Output the [x, y] coordinate of the center of the cell containing the given text.  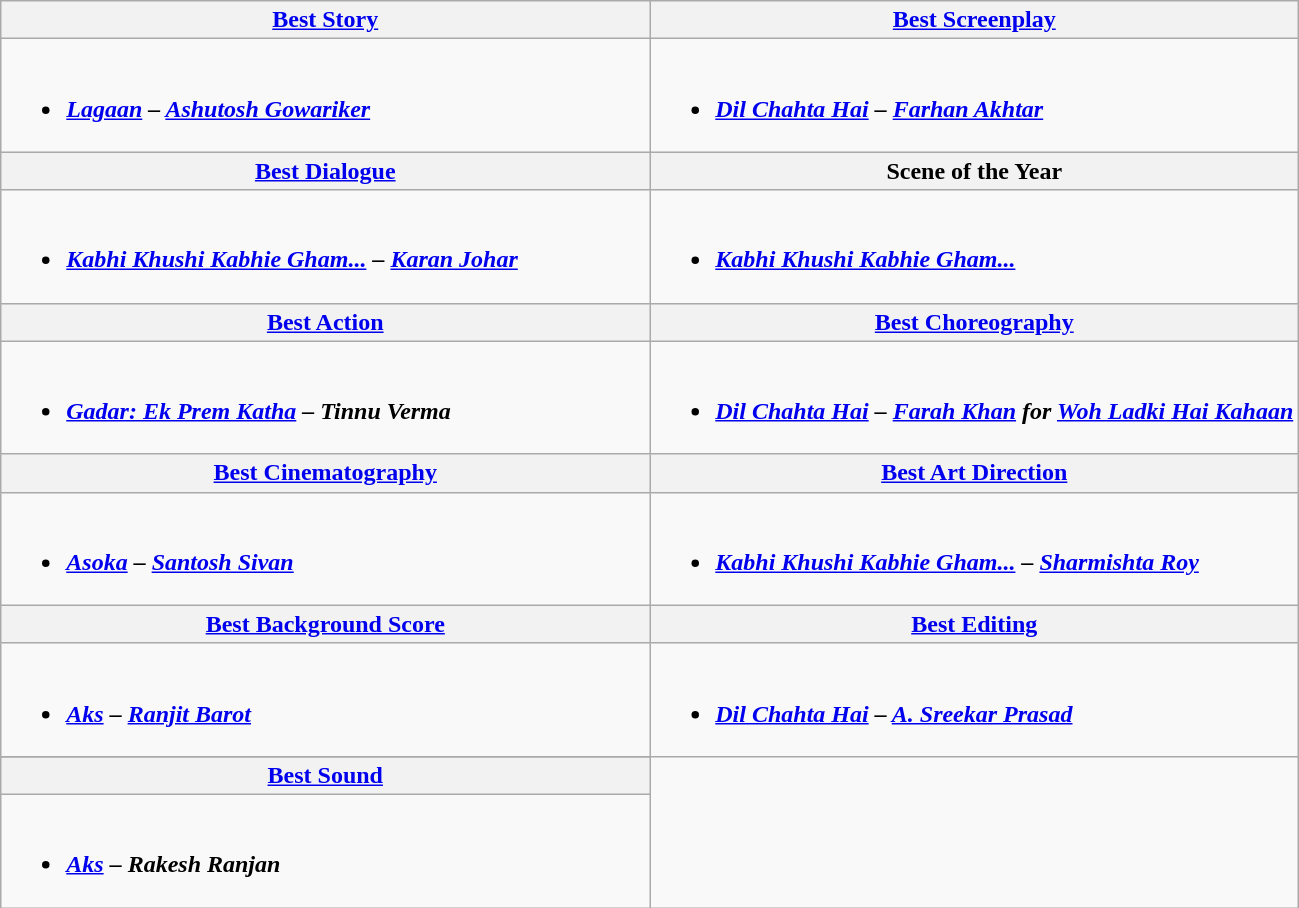
Best Editing [974, 624]
Kabhi Khushi Kabhie Gham... – Karan Johar [326, 246]
Best Sound [326, 775]
Kabhi Khushi Kabhie Gham... – Sharmishta Roy [974, 548]
Aks – Ranjit Barot [326, 700]
Best Story [326, 20]
Asoka – Santosh Sivan [326, 548]
Scene of the Year [974, 171]
Kabhi Khushi Kabhie Gham... [974, 246]
Best Screenplay [974, 20]
Dil Chahta Hai – Farah Khan for Woh Ladki Hai Kahaan [974, 398]
Lagaan – Ashutosh Gowariker [326, 96]
Dil Chahta Hai – Farhan Akhtar [974, 96]
Best Dialogue [326, 171]
Best Art Direction [974, 473]
Best Background Score [326, 624]
Best Action [326, 322]
Best Choreography [974, 322]
Dil Chahta Hai – A. Sreekar Prasad [974, 700]
Best Cinematography [326, 473]
Aks – Rakesh Ranjan [326, 850]
Gadar: Ek Prem Katha – Tinnu Verma [326, 398]
